Find where the given text appears and provide that cell's center as [x, y] coordinate. 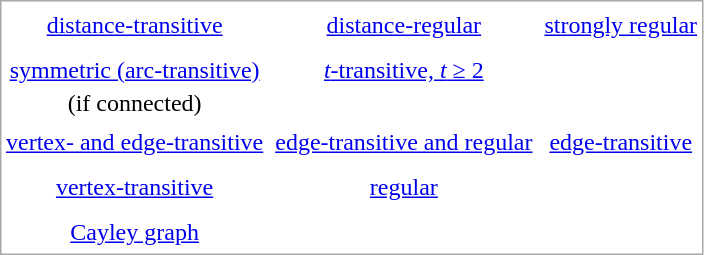
symmetric (arc-transitive) [134, 71]
distance-regular [404, 25]
edge-transitive [621, 143]
(if connected) [134, 103]
distance-transitive [134, 25]
edge-transitive and regular [404, 143]
vertex- and edge-transitive [134, 143]
Cayley graph [134, 233]
regular [404, 187]
strongly regular [621, 25]
t-transitive, t ≥ 2 [404, 71]
vertex-transitive [134, 187]
